Extract the [x, y] coordinate from the center of the cell holding the provided text.  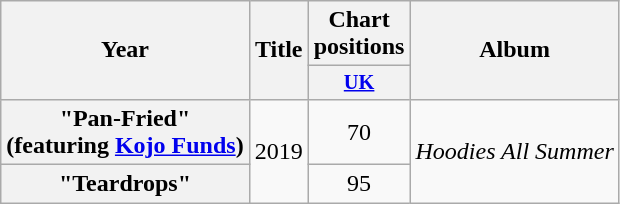
Album [514, 50]
"Teardrops" [125, 184]
2019 [278, 150]
70 [359, 132]
Year [125, 50]
Hoodies All Summer [514, 150]
UK [359, 83]
"Pan-Fried"(featuring Kojo Funds) [125, 132]
Title [278, 50]
Chart positions [359, 34]
95 [359, 184]
